Search for the cell housing the specified text and yield its (x, y) center coordinate. 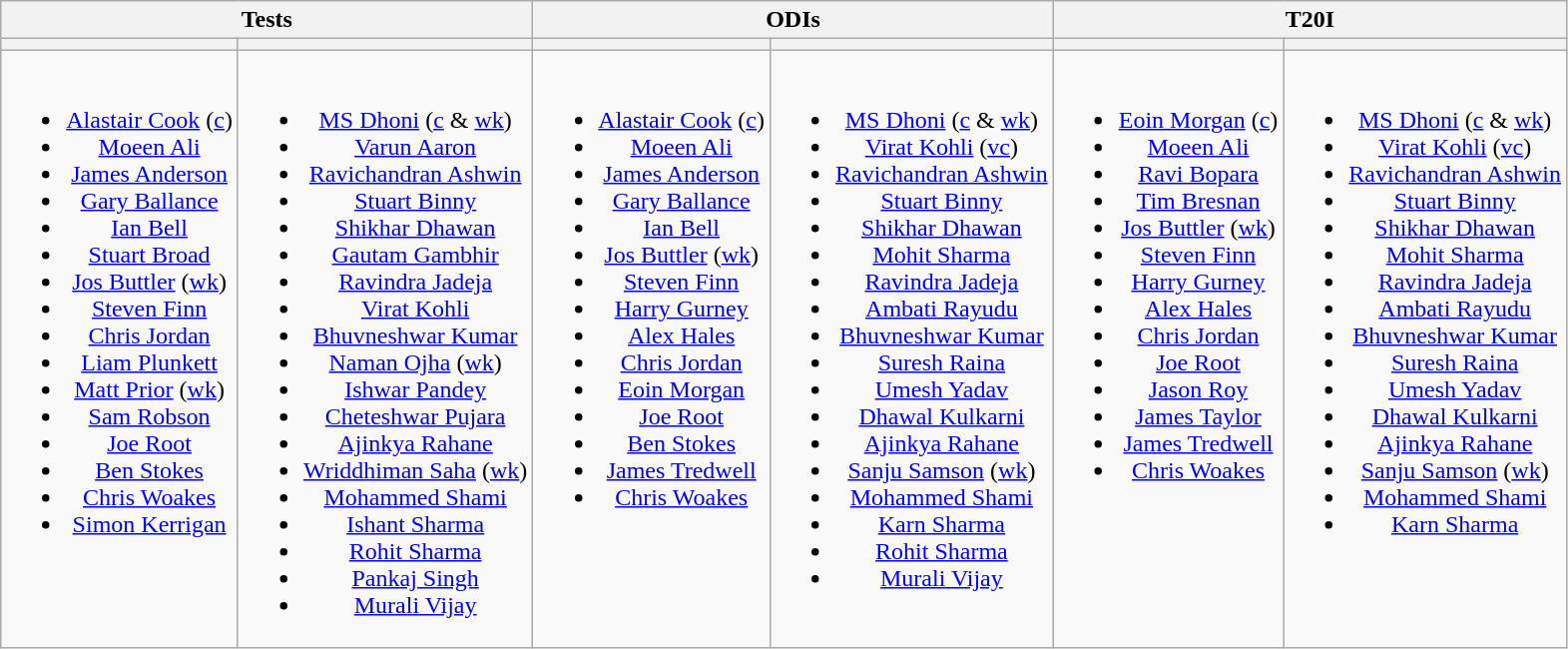
ODIs (792, 20)
T20I (1309, 20)
Tests (267, 20)
